Capture the cell that displays the provided text and extract its (x, y) central coordinate. 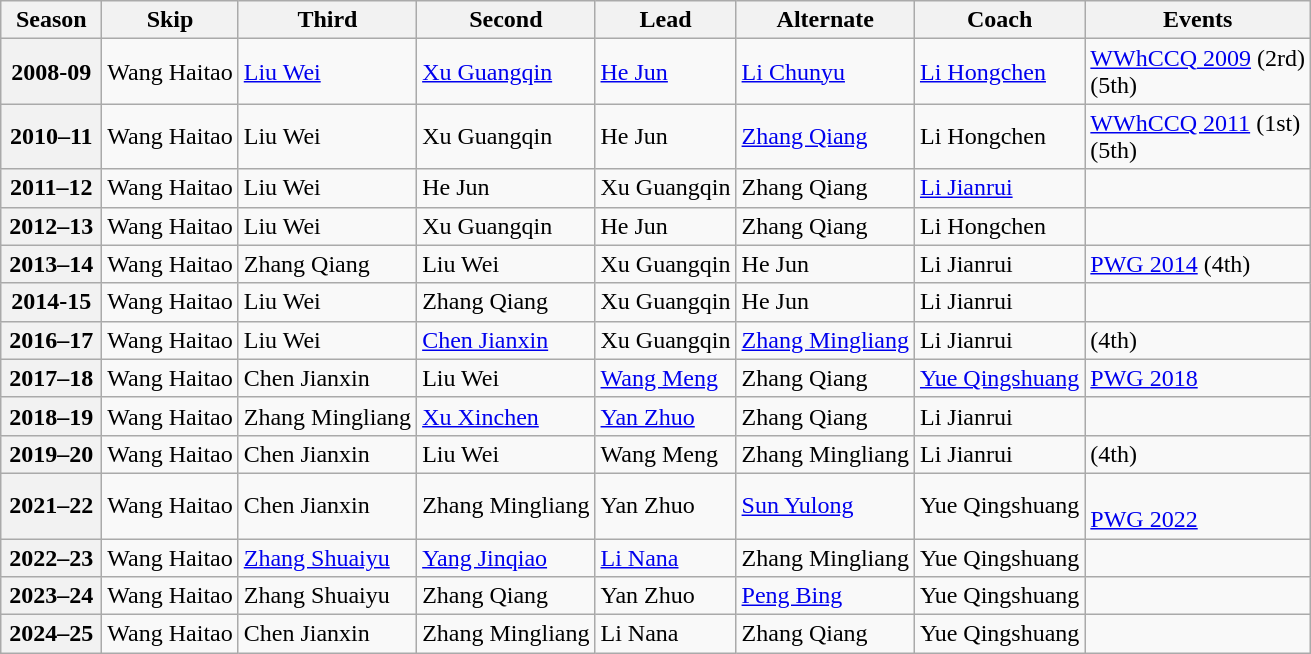
Lead (666, 20)
2024–25 (52, 634)
Xu Xinchen (506, 416)
2013–14 (52, 264)
2019–20 (52, 454)
Yang Jinqiao (506, 557)
Third (327, 20)
2011–12 (52, 188)
2010–11 (52, 136)
2014-15 (52, 302)
PWG 2022 (1198, 506)
Peng Bing (825, 596)
Coach (999, 20)
2017–18 (52, 378)
2018–19 (52, 416)
2023–24 (52, 596)
WWhCCQ 2009 (2rd) (5th) (1198, 72)
Li Chunyu (825, 72)
Events (1198, 20)
2021–22 (52, 506)
PWG 2018 (1198, 378)
2016–17 (52, 340)
Sun Yulong (825, 506)
2008-09 (52, 72)
Season (52, 20)
Skip (170, 20)
WWhCCQ 2011 (1st) (5th) (1198, 136)
2022–23 (52, 557)
Second (506, 20)
2012–13 (52, 226)
Alternate (825, 20)
PWG 2014 (4th) (1198, 264)
